Output the [X, Y] coordinate of the center of the cell containing the given text.  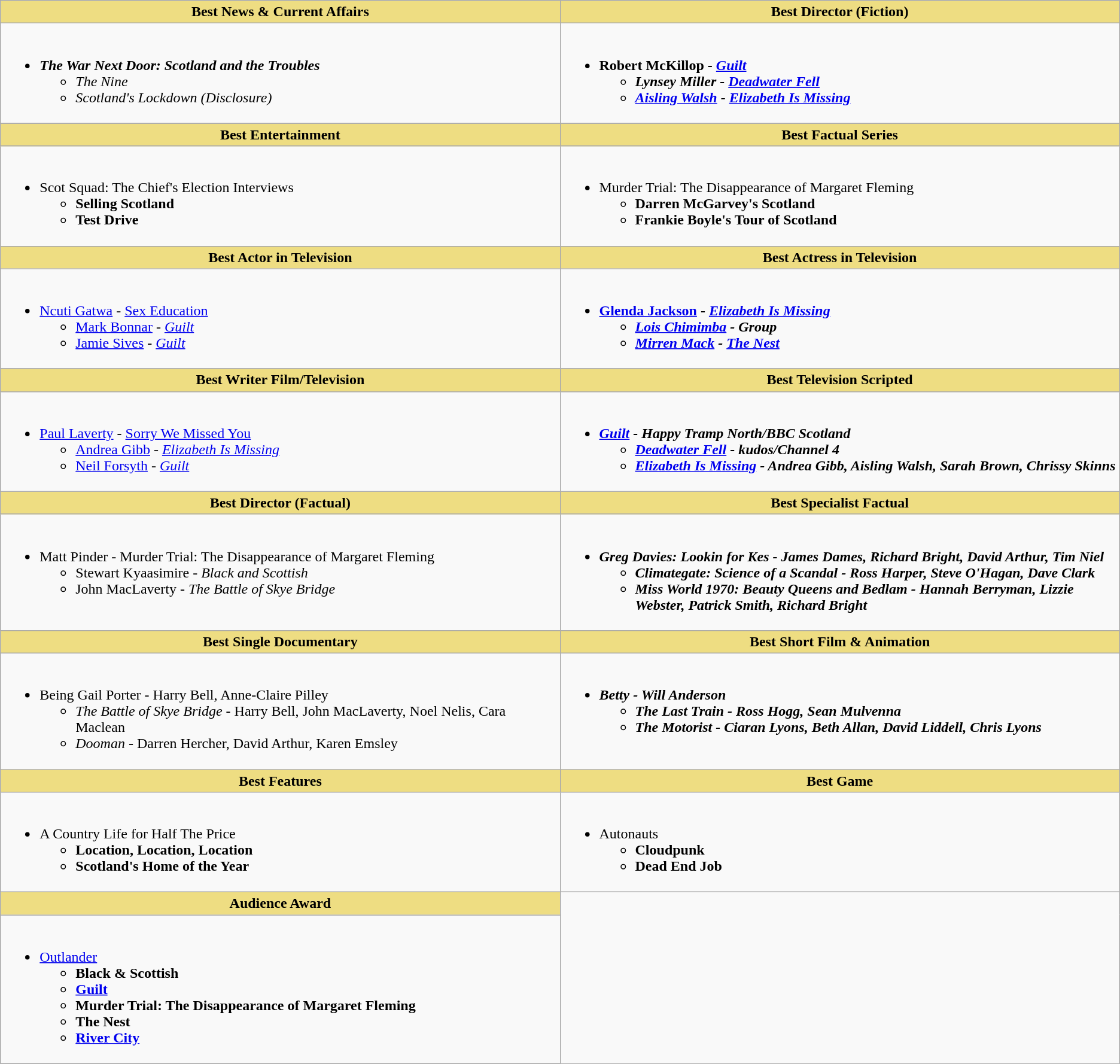
Betty - Will AndersonThe Last Train - Ross Hogg, Sean MulvennaThe Motorist - Ciaran Lyons, Beth Allan, David Liddell, Chris Lyons [840, 711]
Robert McKillop - GuiltLynsey Miller - Deadwater FellAisling Walsh - Elizabeth Is Missing [840, 73]
Best Features [280, 781]
Paul Laverty - Sorry We Missed YouAndrea Gibb - Elizabeth Is MissingNeil Forsyth - Guilt [280, 442]
Best Director (Factual) [280, 503]
Best Actress in Television [840, 257]
Glenda Jackson - Elizabeth Is MissingLois Chimimba - GroupMirren Mack - The Nest [840, 318]
Scot Squad: The Chief's Election InterviewsSelling ScotlandTest Drive [280, 196]
Best Specialist Factual [840, 503]
Best Entertainment [280, 135]
Guilt - Happy Tramp North/BBC ScotlandDeadwater Fell - kudos/Channel 4Elizabeth Is Missing - Andrea Gibb, Aisling Walsh, Sarah Brown, Chrissy Skinns [840, 442]
Best News & Current Affairs [280, 12]
The War Next Door: Scotland and the TroublesThe NineScotland's Lockdown (Disclosure) [280, 73]
Matt Pinder - Murder Trial: The Disappearance of Margaret FlemingStewart Kyaasimire - Black and ScottishJohn MacLaverty - The Battle of Skye Bridge [280, 572]
Best Factual Series [840, 135]
A Country Life for Half The PriceLocation, Location, LocationScotland's Home of the Year [280, 843]
Best Writer Film/Television [280, 380]
Ncuti Gatwa - Sex EducationMark Bonnar - GuiltJamie Sives - Guilt [280, 318]
Best Single Documentary [280, 642]
Best Actor in Television [280, 257]
Best Television Scripted [840, 380]
Murder Trial: The Disappearance of Margaret FlemingDarren McGarvey's ScotlandFrankie Boyle's Tour of Scotland [840, 196]
AutonautsCloudpunkDead End Job [840, 843]
OutlanderBlack & ScottishGuiltMurder Trial: The Disappearance of Margaret FlemingThe NestRiver City [280, 989]
Audience Award [280, 904]
Best Director (Fiction) [840, 12]
Best Game [840, 781]
Best Short Film & Animation [840, 642]
